Provide the [x, y] coordinate of the cell's center where the given text is located.  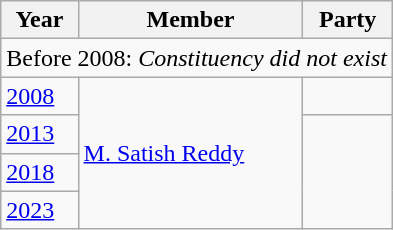
2013 [40, 134]
Party [348, 20]
M. Satish Reddy [190, 153]
2023 [40, 210]
2018 [40, 172]
2008 [40, 96]
Member [190, 20]
Year [40, 20]
Before 2008: Constituency did not exist [197, 58]
